For the text-containing cell, return its midpoint in (X, Y) coordinate format. 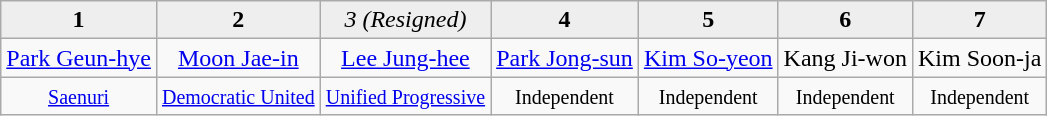
Unified Progressive (405, 96)
Lee Jung-hee (405, 58)
Park Jong-sun (565, 58)
3 (Resigned) (405, 20)
5 (708, 20)
Kang Ji-won (845, 58)
Saenuri (79, 96)
7 (979, 20)
Kim Soon-ja (979, 58)
Kim So-yeon (708, 58)
Democratic United (238, 96)
2 (238, 20)
Moon Jae-in (238, 58)
6 (845, 20)
1 (79, 20)
4 (565, 20)
Park Geun-hye (79, 58)
